For the text-containing cell, return its midpoint in (x, y) coordinate format. 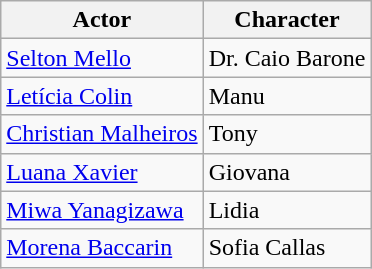
Letícia Colin (102, 96)
Actor (102, 20)
Tony (287, 134)
Selton Mello (102, 58)
Christian Malheiros (102, 134)
Lidia (287, 210)
Manu (287, 96)
Character (287, 20)
Morena Baccarin (102, 248)
Giovana (287, 172)
Miwa Yanagizawa (102, 210)
Sofia Callas (287, 248)
Luana Xavier (102, 172)
Dr. Caio Barone (287, 58)
